Extract the [X, Y] coordinate from the center of the cell holding the provided text.  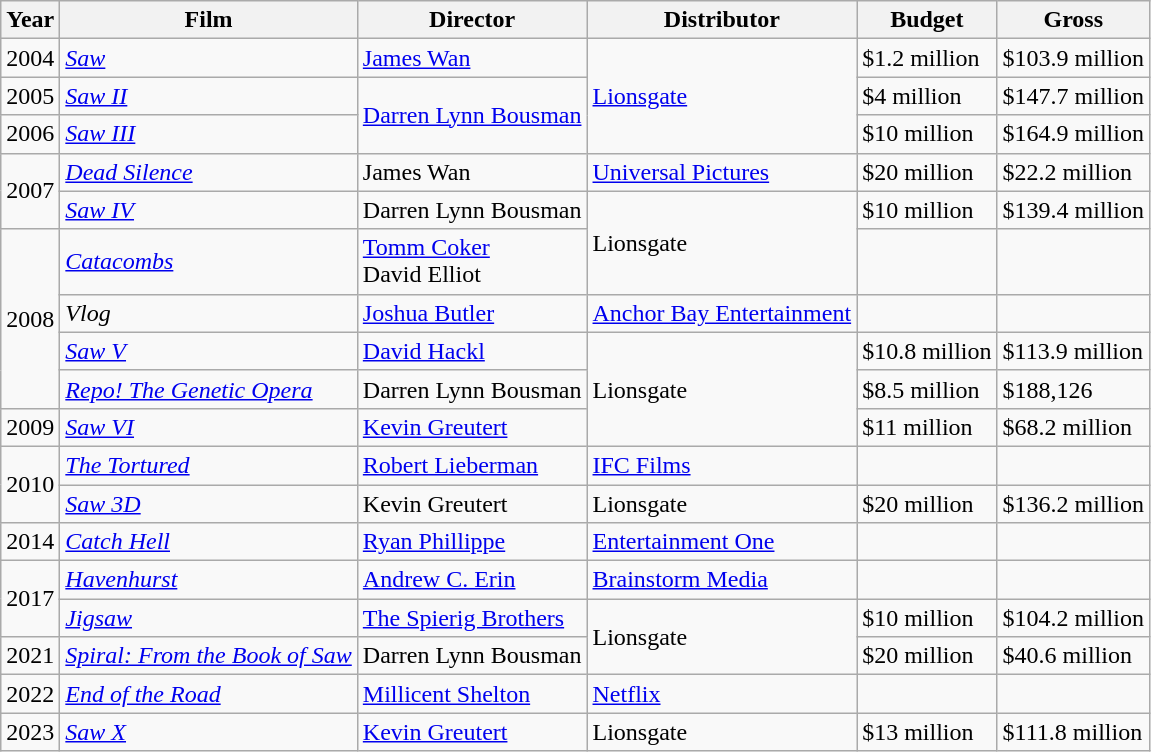
$111.8 million [1073, 732]
Catacombs [208, 262]
$10.8 million [927, 351]
$139.4 million [1073, 210]
Saw VI [208, 427]
Saw IV [208, 210]
Gross [1073, 20]
The Tortured [208, 465]
Robert Lieberman [472, 465]
Millicent Shelton [472, 694]
2010 [30, 484]
2007 [30, 191]
Brainstorm Media [722, 580]
2008 [30, 318]
2017 [30, 599]
Spiral: From the Book of Saw [208, 656]
$104.2 million [1073, 618]
$22.2 million [1073, 172]
Catch Hell [208, 542]
Saw II [208, 96]
$68.2 million [1073, 427]
$188,126 [1073, 389]
Film [208, 20]
$4 million [927, 96]
Jigsaw [208, 618]
$136.2 million [1073, 503]
Distributor [722, 20]
Director [472, 20]
$147.7 million [1073, 96]
Saw V [208, 351]
$40.6 million [1073, 656]
$113.9 million [1073, 351]
$164.9 million [1073, 134]
Netflix [722, 694]
$11 million [927, 427]
Saw [208, 58]
2021 [30, 656]
Ryan Phillippe [472, 542]
IFC Films [722, 465]
Vlog [208, 313]
The Spierig Brothers [472, 618]
Saw X [208, 732]
Universal Pictures [722, 172]
$103.9 million [1073, 58]
Andrew C. Erin [472, 580]
2009 [30, 427]
Year [30, 20]
$8.5 million [927, 389]
2006 [30, 134]
Saw 3D [208, 503]
Budget [927, 20]
Joshua Butler [472, 313]
Tomm CokerDavid Elliot [472, 262]
2004 [30, 58]
Entertainment One [722, 542]
$13 million [927, 732]
$1.2 million [927, 58]
2014 [30, 542]
2023 [30, 732]
Anchor Bay Entertainment [722, 313]
End of the Road [208, 694]
Havenhurst [208, 580]
David Hackl [472, 351]
Repo! The Genetic Opera [208, 389]
Saw III [208, 134]
Dead Silence [208, 172]
2022 [30, 694]
2005 [30, 96]
